Extract the [x, y] coordinate from the center of the cell holding the provided text.  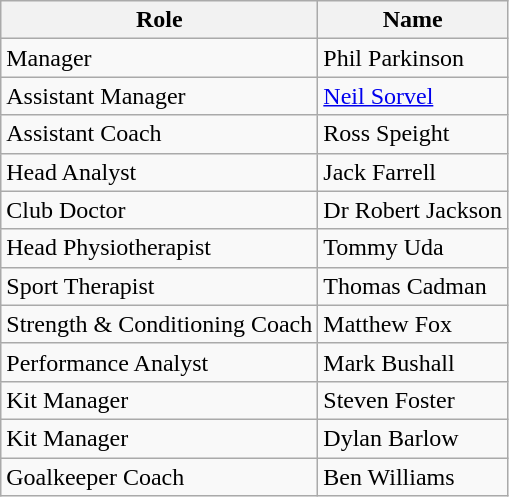
Steven Foster [413, 400]
Phil Parkinson [413, 58]
Manager [160, 58]
Performance Analyst [160, 362]
Dylan Barlow [413, 438]
Dr Robert Jackson [413, 210]
Thomas Cadman [413, 286]
Matthew Fox [413, 324]
Ben Williams [413, 477]
Assistant Coach [160, 134]
Neil Sorvel [413, 96]
Club Doctor [160, 210]
Ross Speight [413, 134]
Role [160, 20]
Sport Therapist [160, 286]
Head Analyst [160, 172]
Strength & Conditioning Coach [160, 324]
Tommy Uda [413, 248]
Mark Bushall [413, 362]
Goalkeeper Coach [160, 477]
Head Physiotherapist [160, 248]
Assistant Manager [160, 96]
Name [413, 20]
Jack Farrell [413, 172]
